Return (X, Y) of the center of cell containing provided text 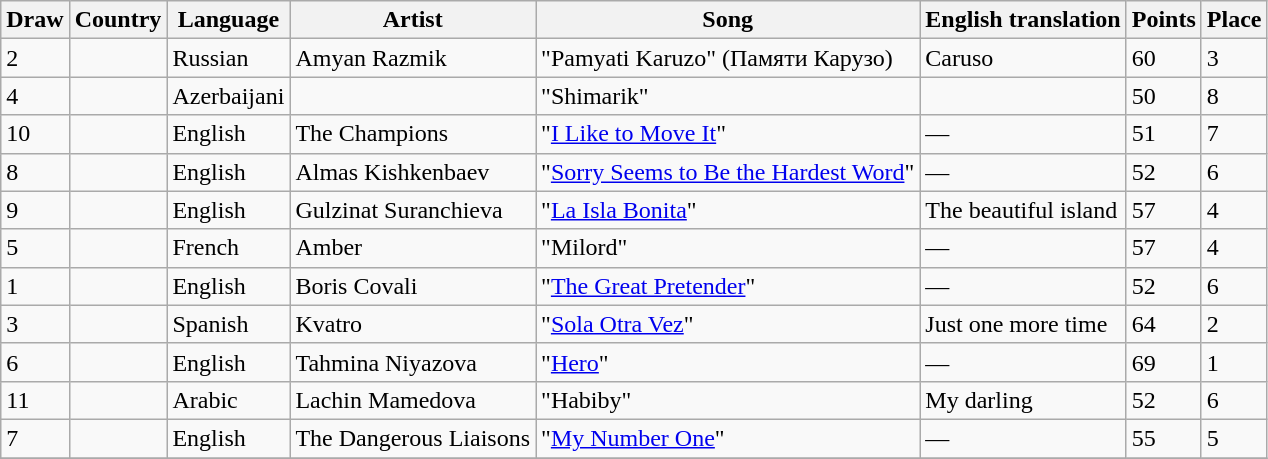
Azerbaijani (228, 96)
Amyan Razmik (413, 58)
"Hero" (728, 362)
The Dangerous Liaisons (413, 438)
Language (228, 20)
English translation (1023, 20)
50 (1164, 96)
Spanish (228, 324)
10 (35, 134)
"Milord" (728, 248)
Arabic (228, 400)
Russian (228, 58)
69 (1164, 362)
"Pamyati Karuzo" (Памяти Карузо) (728, 58)
Amber (413, 248)
Points (1164, 20)
The Champions (413, 134)
Caruso (1023, 58)
"I Like to Move It" (728, 134)
"Habiby" (728, 400)
9 (35, 210)
Place (1234, 20)
Lachin Mamedova (413, 400)
Draw (35, 20)
"My Number One" (728, 438)
Boris Covali (413, 286)
Tahmina Niyazova (413, 362)
Country (118, 20)
55 (1164, 438)
"Sola Otra Vez" (728, 324)
60 (1164, 58)
The beautiful island (1023, 210)
Gulzinat Suranchieva (413, 210)
51 (1164, 134)
64 (1164, 324)
Just one more time (1023, 324)
Kvatro (413, 324)
"Sorry Seems to Be the Hardest Word" (728, 172)
Song (728, 20)
"La Isla Bonita" (728, 210)
French (228, 248)
Almas Kishkenbaev (413, 172)
"The Great Pretender" (728, 286)
My darling (1023, 400)
"Shimarik" (728, 96)
11 (35, 400)
Artist (413, 20)
